Detect which cell encompasses the target text, then output its [x, y] center coordinate. 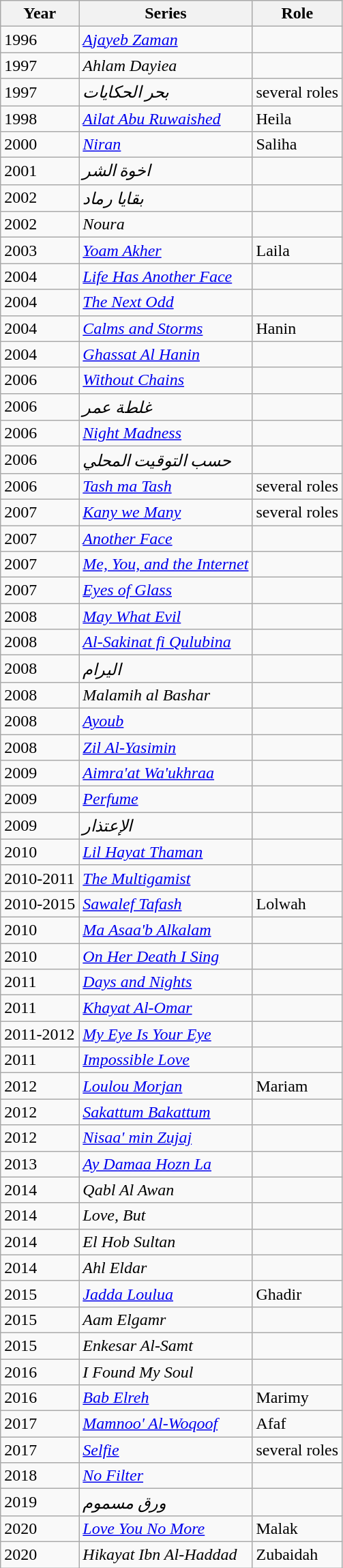
بحر الحكايات [166, 92]
Life Has Another Face [166, 276]
الإعتذار [166, 826]
Days and Nights [166, 982]
Another Face [166, 539]
2010-2011 [40, 878]
حسب التوقيت المحلي [166, 460]
Khayat Al-Omar [166, 1008]
Zubaidah [297, 1554]
Role [297, 14]
Marimy [297, 1398]
Without Chains [166, 380]
Malak [297, 1528]
Heila [297, 118]
Ay Damaa Hozn La [166, 1164]
Noura [166, 225]
Ailat Abu Ruwaished [166, 118]
Impossible Love [166, 1060]
Series [166, 14]
Aimra'at Wa'ukhraa [166, 773]
Ghassat Al Hanin [166, 354]
Al-Sakinat fi Qulubina [166, 642]
2000 [40, 145]
Qabl Al Awan [166, 1190]
My Eye Is Your Eye [166, 1034]
On Her Death I Sing [166, 956]
Ajayeb Zaman [166, 40]
Saliha [297, 145]
May What Evil [166, 616]
Calms and Storms [166, 328]
Yoam Akher [166, 251]
Afaf [297, 1424]
Ghadir [297, 1294]
Love, But [166, 1216]
The Multigamist [166, 878]
Ayoub [166, 721]
بقايا رماد [166, 198]
Night Madness [166, 433]
Sakattum Bakattum [166, 1112]
Lil Hayat Thaman [166, 852]
Ahl Eldar [166, 1268]
غلطة عمر [166, 407]
Year [40, 14]
Malamih al Bashar [166, 695]
Ma Asaa'b Alkalam [166, 930]
Laila [297, 251]
Tash ma Tash [166, 486]
اليرام [166, 669]
2013 [40, 1164]
Ahlam Dayiea [166, 66]
The Next Odd [166, 302]
1996 [40, 40]
Eyes of Glass [166, 590]
Loulou Morjan [166, 1086]
1998 [40, 118]
Enkesar Al-Samt [166, 1345]
ورق مسموم [166, 1502]
2001 [40, 171]
Lolwah [297, 904]
Love You No More [166, 1528]
Bab Elreh [166, 1398]
Perfume [166, 799]
Zil Al-Yasimin [166, 747]
El Hob Sultan [166, 1242]
Mariam [297, 1086]
Sawalef Tafash [166, 904]
Niran [166, 145]
Hikayat Ibn Al-Haddad [166, 1554]
Selfie [166, 1450]
اخوة الشر [166, 171]
Nisaa' min Zujaj [166, 1138]
I Found My Soul [166, 1371]
Me, You, and the Internet [166, 565]
2011-2012 [40, 1034]
2019 [40, 1502]
Aam Elgamr [166, 1320]
Hanin [297, 328]
Jadda Loulua [166, 1294]
2003 [40, 251]
No Filter [166, 1476]
Mamnoo' Al-Woqoof [166, 1424]
2010-2015 [40, 904]
2018 [40, 1476]
Kany we Many [166, 512]
